Search for the cell housing the specified text and yield its (x, y) center coordinate. 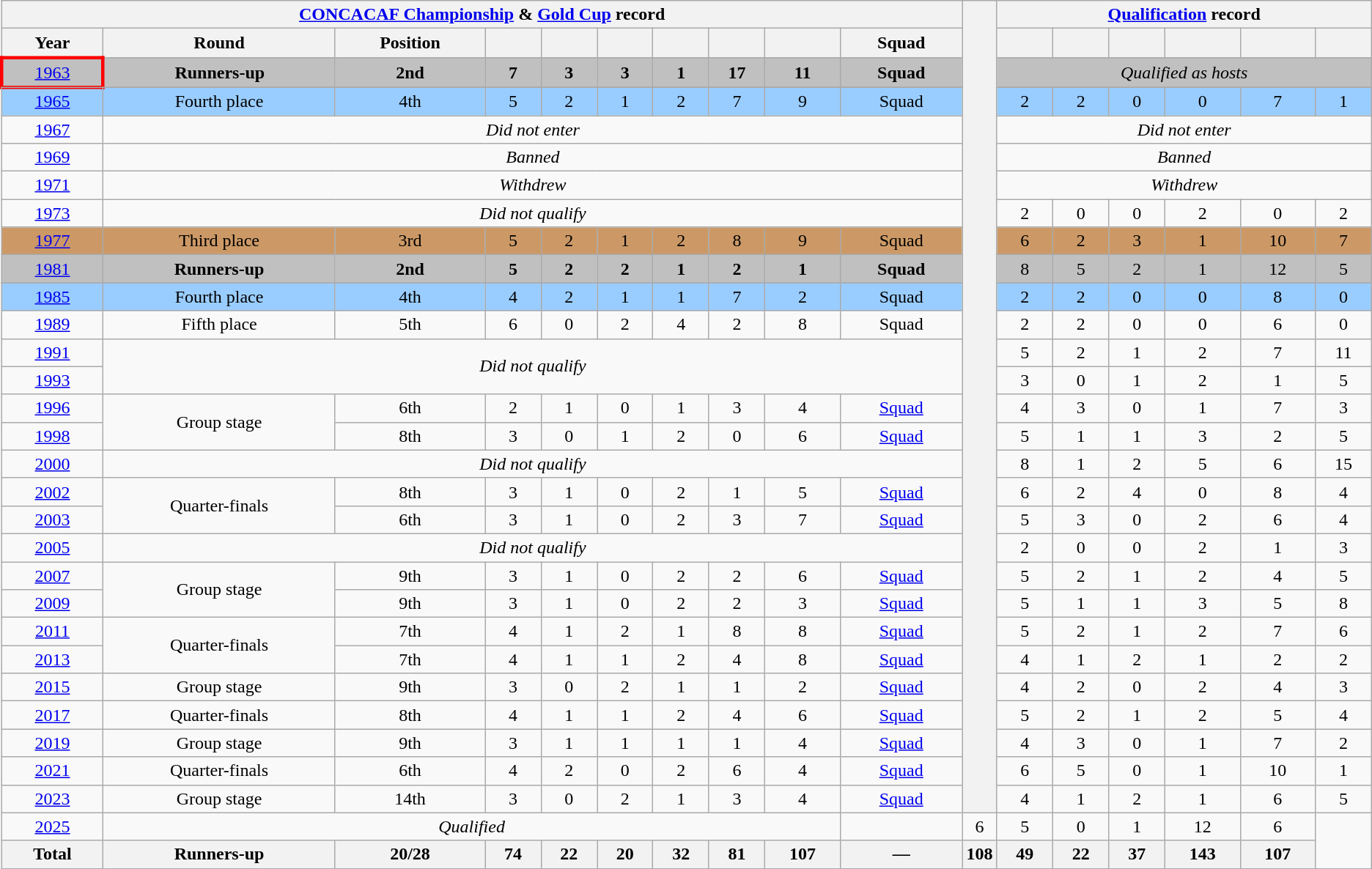
Position (410, 43)
81 (737, 854)
2009 (53, 604)
Total (53, 854)
1998 (53, 436)
49 (1025, 854)
2007 (53, 575)
Qualification record (1184, 15)
2003 (53, 519)
2013 (53, 659)
1985 (53, 297)
1963 (53, 72)
CONCACAF Championship & Gold Cup record (482, 15)
2021 (53, 771)
1965 (53, 101)
14th (410, 799)
5th (410, 325)
1967 (53, 130)
20 (625, 854)
2002 (53, 492)
17 (737, 72)
20/28 (410, 854)
3rd (410, 241)
Qualified (472, 827)
1981 (53, 269)
15 (1344, 464)
1977 (53, 241)
1971 (53, 185)
Year (53, 43)
1969 (53, 158)
Qualified as hosts (1184, 72)
— (901, 854)
1991 (53, 352)
32 (681, 854)
2005 (53, 547)
2023 (53, 799)
74 (513, 854)
1996 (53, 408)
2019 (53, 743)
2011 (53, 632)
1989 (53, 325)
2000 (53, 464)
1973 (53, 213)
2015 (53, 687)
1993 (53, 380)
Fifth place (220, 325)
37 (1137, 854)
143 (1202, 854)
2025 (53, 827)
108 (979, 854)
2017 (53, 715)
Round (220, 43)
Third place (220, 241)
